Determine the (X, Y) coordinate at the center of the cell enclosing the given text.  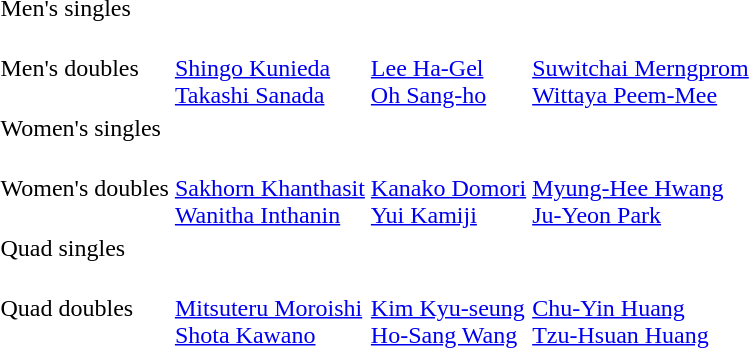
Kanako Domori Yui Kamiji (448, 188)
Shingo Kunieda Takashi Sanada (270, 68)
Sakhorn Khanthasit Wanitha Inthanin (270, 188)
Lee Ha-Gel Oh Sang-ho (448, 68)
